Find where the given text appears and provide that cell's center as [X, Y] coordinate. 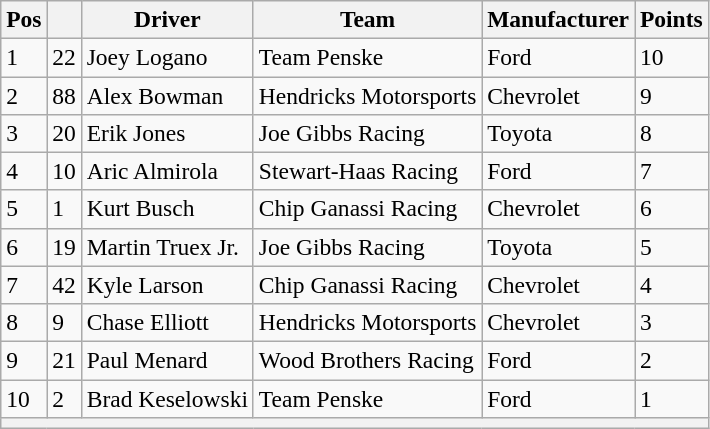
Brad Keselowski [167, 398]
Manufacturer [558, 19]
22 [64, 57]
Alex Bowman [167, 95]
Driver [167, 19]
Martin Truex Jr. [167, 247]
Aric Almirola [167, 171]
Stewart-Haas Racing [367, 171]
21 [64, 360]
19 [64, 247]
88 [64, 95]
Team [367, 19]
Pos [24, 19]
Joey Logano [167, 57]
20 [64, 133]
Erik Jones [167, 133]
Wood Brothers Racing [367, 360]
Kyle Larson [167, 285]
Points [671, 19]
Chase Elliott [167, 322]
Kurt Busch [167, 209]
42 [64, 285]
Paul Menard [167, 360]
